Detect which cell encompasses the target text, then output its (X, Y) center coordinate. 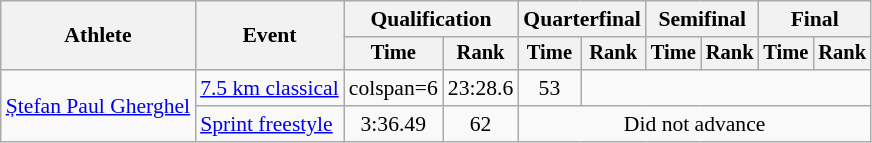
Event (270, 36)
Semifinal (702, 19)
62 (480, 124)
23:28.6 (480, 88)
Qualification (432, 19)
Sprint freestyle (270, 124)
Final (814, 19)
Quarterfinal (582, 19)
3:36.49 (394, 124)
Did not advance (694, 124)
Athlete (98, 36)
Ștefan Paul Gherghel (98, 106)
colspan=6 (394, 88)
7.5 km classical (270, 88)
53 (549, 88)
